Determine the (x, y) coordinate at the center of the cell enclosing the given text.  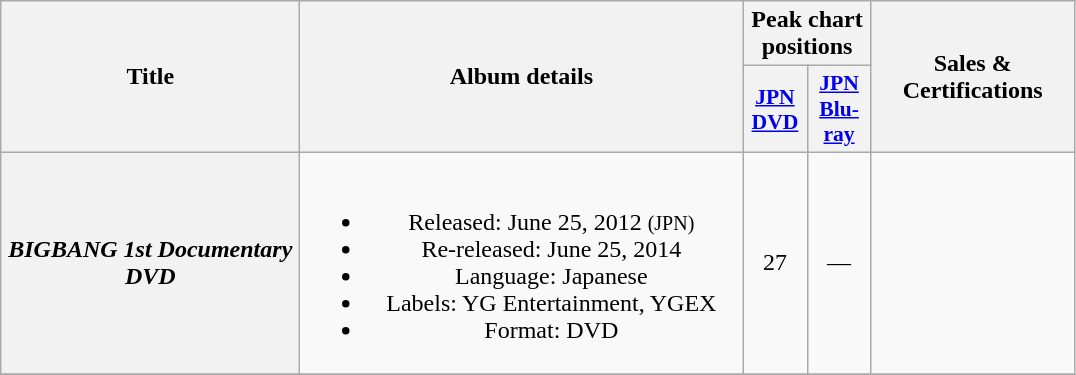
— (839, 262)
Peak chart positions (807, 34)
Album details (522, 77)
Sales & Certifications (972, 77)
JPNBlu-ray (839, 110)
BIGBANG 1st Documentary DVD (150, 262)
Released: June 25, 2012 (JPN)Re-released: June 25, 2014Language: JapaneseLabels: YG Entertainment, YGEXFormat: DVD (522, 262)
JPNDVD (775, 110)
Title (150, 77)
27 (775, 262)
